For the text-containing cell, return its midpoint in (X, Y) coordinate format. 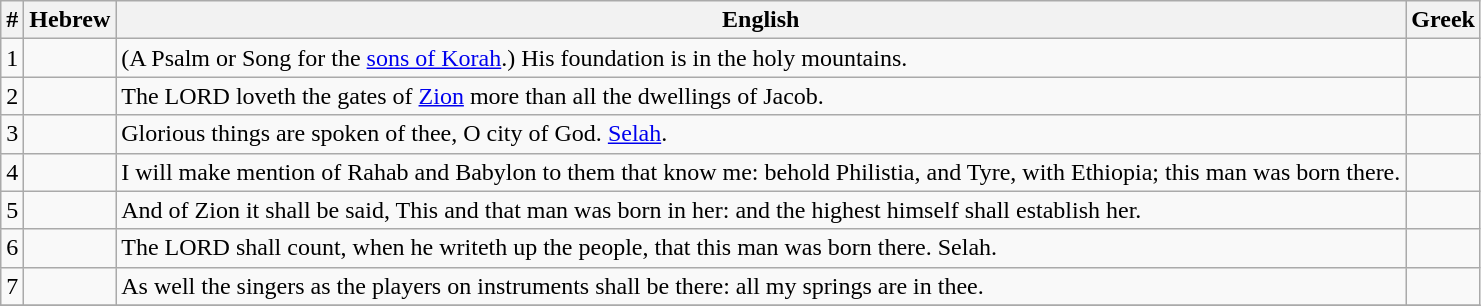
(A Psalm or Song for the sons of Korah.) His foundation is in the holy mountains. (761, 58)
The LORD loveth the gates of Zion more than all the dwellings of Jacob. (761, 96)
English (761, 20)
As well the singers as the players on instruments shall be there: all my springs are in thee. (761, 286)
7 (12, 286)
And of Zion it shall be said, This and that man was born in her: and the highest himself shall establish her. (761, 210)
I will make mention of Rahab and Babylon to them that know me: behold Philistia, and Tyre, with Ethiopia; this man was born there. (761, 172)
# (12, 20)
3 (12, 134)
The LORD shall count, when he writeth up the people, that this man was born there. Selah. (761, 248)
2 (12, 96)
4 (12, 172)
6 (12, 248)
Hebrew (70, 20)
1 (12, 58)
Glorious things are spoken of thee, O city of God. Selah. (761, 134)
5 (12, 210)
Greek (1444, 20)
